Extract the (x, y) coordinate from the center of the cell holding the provided text.  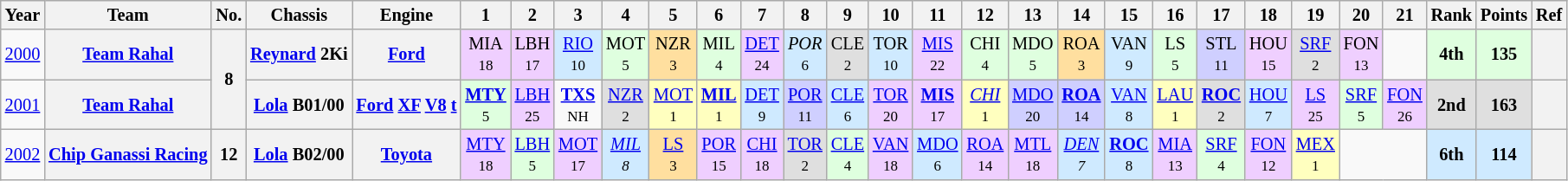
LS25 (1316, 105)
SRF4 (1221, 154)
POR15 (719, 154)
STL11 (1221, 55)
135 (1504, 55)
2002 (23, 154)
MTY18 (485, 154)
Rank (1451, 15)
TOR20 (890, 105)
DET9 (762, 105)
14 (1081, 15)
7 (762, 15)
20 (1361, 15)
Chip Ganassi Racing (128, 154)
CLE2 (848, 55)
163 (1504, 105)
Ref (1549, 15)
CHI4 (985, 55)
ROA3 (1081, 55)
Toyota (406, 154)
MIL4 (719, 55)
POR11 (805, 105)
SRF5 (1361, 105)
2 (532, 15)
Lola B01/00 (299, 105)
114 (1504, 154)
CLE6 (848, 105)
MIL1 (719, 105)
MIS17 (937, 105)
MOT1 (674, 105)
NZR2 (625, 105)
HOU7 (1268, 105)
TXSNH (578, 105)
6th (1451, 154)
Points (1504, 15)
MDO20 (1032, 105)
Year (23, 15)
LS3 (674, 154)
LAU1 (1175, 105)
4th (1451, 55)
MIA18 (485, 55)
Ford XF V8 t (406, 105)
FON13 (1361, 55)
NZR3 (674, 55)
2nd (1451, 105)
POR6 (805, 55)
Team (128, 15)
LBH25 (532, 105)
11 (937, 15)
4 (625, 15)
Engine (406, 15)
10 (890, 15)
9 (848, 15)
13 (1032, 15)
MDO5 (1032, 55)
MTL18 (1032, 154)
5 (674, 15)
3 (578, 15)
19 (1316, 15)
15 (1129, 15)
CLE4 (848, 154)
VAN9 (1129, 55)
MOT17 (578, 154)
Ford (406, 55)
MDO6 (937, 154)
LBH5 (532, 154)
VAN8 (1129, 105)
MTY5 (485, 105)
MEX1 (1316, 154)
Reynard 2Ki (299, 55)
1 (485, 15)
MOT5 (625, 55)
Lola B02/00 (299, 154)
6 (719, 15)
18 (1268, 15)
No. (229, 15)
CHI18 (762, 154)
CHI1 (985, 105)
2001 (23, 105)
21 (1404, 15)
2000 (23, 55)
Chassis (299, 15)
MIL8 (625, 154)
RIO10 (578, 55)
LBH17 (532, 55)
FON12 (1268, 154)
ROC2 (1221, 105)
DEN7 (1081, 154)
17 (1221, 15)
HOU15 (1268, 55)
16 (1175, 15)
LS5 (1175, 55)
DET24 (762, 55)
SRF2 (1316, 55)
TOR2 (805, 154)
MIA13 (1175, 154)
TOR10 (890, 55)
MIS22 (937, 55)
VAN18 (890, 154)
FON26 (1404, 105)
ROC8 (1129, 154)
